Output the [x, y] coordinate of the center of the cell containing the given text.  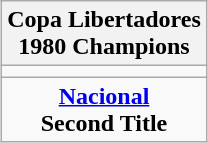
Copa Libertadores1980 Champions [104, 34]
NacionalSecond Title [104, 110]
